Return [x, y] of the center of cell containing provided text 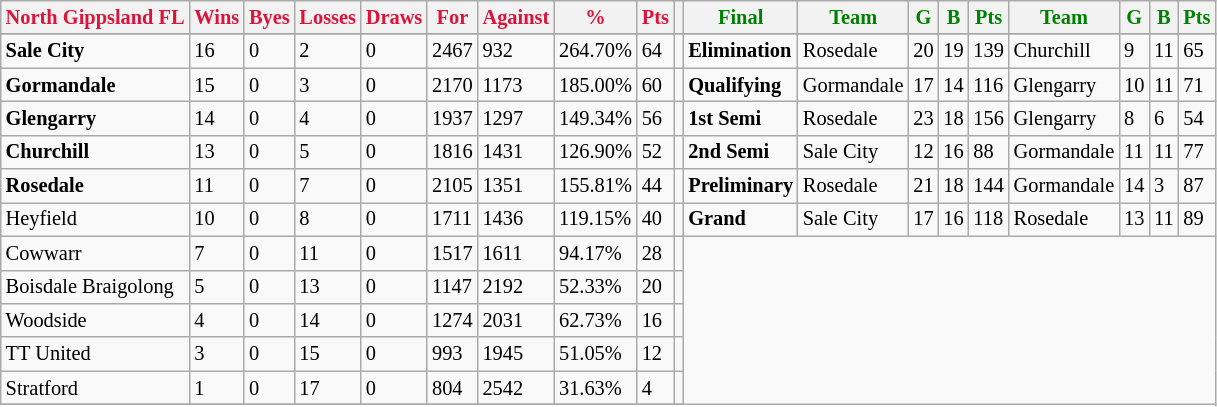
264.70% [596, 51]
Against [516, 17]
1173 [516, 85]
156 [988, 118]
1945 [516, 354]
77 [1198, 152]
52 [656, 152]
Qualifying [740, 85]
64 [656, 51]
Woodside [96, 320]
Elimination [740, 51]
52.33% [596, 287]
Final [740, 17]
Grand [740, 219]
65 [1198, 51]
Stratford [96, 388]
932 [516, 51]
Heyfield [96, 219]
149.34% [596, 118]
1147 [452, 287]
2192 [516, 287]
2 [328, 51]
Draws [394, 17]
118 [988, 219]
TT United [96, 354]
144 [988, 186]
1611 [516, 253]
Preliminary [740, 186]
1297 [516, 118]
1 [216, 388]
54 [1198, 118]
1st Semi [740, 118]
% [596, 17]
2542 [516, 388]
1274 [452, 320]
60 [656, 85]
1436 [516, 219]
89 [1198, 219]
126.90% [596, 152]
119.15% [596, 219]
1351 [516, 186]
2nd Semi [740, 152]
1711 [452, 219]
Cowwarr [96, 253]
Byes [269, 17]
139 [988, 51]
804 [452, 388]
1517 [452, 253]
51.05% [596, 354]
1816 [452, 152]
71 [1198, 85]
155.81% [596, 186]
Boisdale Braigolong [96, 287]
87 [1198, 186]
993 [452, 354]
North Gippsland FL [96, 17]
6 [1164, 118]
94.17% [596, 253]
For [452, 17]
9 [1134, 51]
185.00% [596, 85]
23 [923, 118]
19 [953, 51]
2031 [516, 320]
2170 [452, 85]
1431 [516, 152]
62.73% [596, 320]
1937 [452, 118]
Losses [328, 17]
40 [656, 219]
21 [923, 186]
56 [656, 118]
31.63% [596, 388]
2467 [452, 51]
116 [988, 85]
2105 [452, 186]
88 [988, 152]
Wins [216, 17]
28 [656, 253]
44 [656, 186]
